Return (x, y) of the center of cell containing provided text 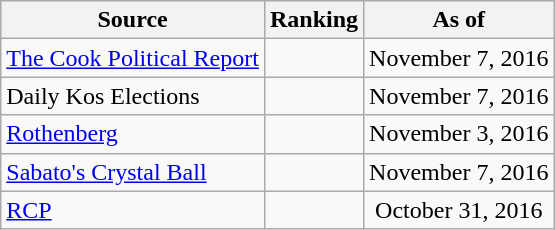
November 3, 2016 (459, 134)
Sabato's Crystal Ball (133, 172)
The Cook Political Report (133, 58)
October 31, 2016 (459, 210)
Source (133, 20)
RCP (133, 210)
Ranking (314, 20)
Daily Kos Elections (133, 96)
As of (459, 20)
Rothenberg (133, 134)
